Pinpoint the cell where the given text exists, returning its (X, Y) midpoint coordinate. 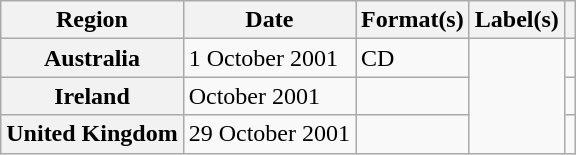
Ireland (92, 96)
United Kingdom (92, 134)
29 October 2001 (269, 134)
October 2001 (269, 96)
Date (269, 20)
1 October 2001 (269, 58)
Region (92, 20)
Format(s) (413, 20)
CD (413, 58)
Label(s) (516, 20)
Australia (92, 58)
